Return (X, Y) of the center of cell containing provided text 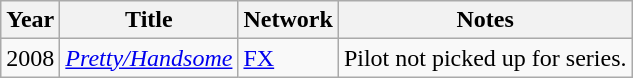
Year (30, 20)
Network (288, 20)
Title (149, 20)
Pretty/Handsome (149, 58)
Notes (485, 20)
2008 (30, 58)
FX (288, 58)
Pilot not picked up for series. (485, 58)
